From the cell containing the given text, extract its center point as (X, Y) coordinate. 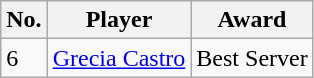
Grecia Castro (119, 58)
No. (24, 20)
Best Server (252, 58)
Player (119, 20)
Award (252, 20)
6 (24, 58)
